Return [x, y] of the center of cell containing provided text 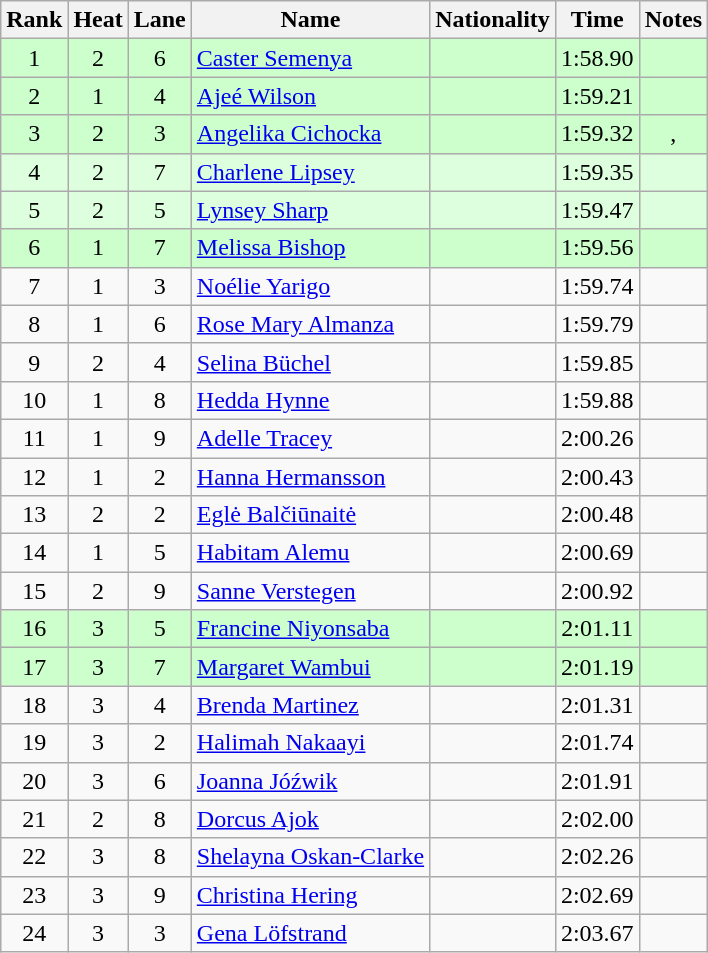
Eglė Balčiūnaitė [310, 515]
Dorcus Ajok [310, 819]
2:02.69 [597, 895]
18 [34, 705]
Halimah Nakaayi [310, 743]
2:01.19 [597, 667]
16 [34, 629]
2:00.26 [597, 438]
2:01.74 [597, 743]
2:00.48 [597, 515]
Habitam Alemu [310, 553]
2:01.91 [597, 781]
1:59.32 [597, 134]
21 [34, 819]
10 [34, 400]
Lane [160, 20]
Brenda Martinez [310, 705]
2:02.26 [597, 857]
2:02.00 [597, 819]
Notes [673, 20]
Rank [34, 20]
1:59.35 [597, 172]
, [673, 134]
2:00.92 [597, 591]
1:59.88 [597, 400]
1:59.21 [597, 96]
Rose Mary Almanza [310, 324]
Charlene Lipsey [310, 172]
Sanne Verstegen [310, 591]
2:03.67 [597, 933]
Shelayna Oskan-Clarke [310, 857]
1:58.90 [597, 58]
Caster Semenya [310, 58]
19 [34, 743]
20 [34, 781]
Hedda Hynne [310, 400]
Noélie Yarigo [310, 286]
24 [34, 933]
Nationality [493, 20]
Adelle Tracey [310, 438]
11 [34, 438]
Selina Büchel [310, 362]
1:59.79 [597, 324]
12 [34, 477]
Ajeé Wilson [310, 96]
13 [34, 515]
Hanna Hermansson [310, 477]
Christina Hering [310, 895]
Time [597, 20]
2:00.69 [597, 553]
Name [310, 20]
2:01.11 [597, 629]
2:00.43 [597, 477]
14 [34, 553]
1:59.47 [597, 210]
1:59.74 [597, 286]
17 [34, 667]
Margaret Wambui [310, 667]
Melissa Bishop [310, 248]
1:59.56 [597, 248]
15 [34, 591]
2:01.31 [597, 705]
Francine Niyonsaba [310, 629]
Gena Löfstrand [310, 933]
Angelika Cichocka [310, 134]
Lynsey Sharp [310, 210]
1:59.85 [597, 362]
Joanna Jóźwik [310, 781]
22 [34, 857]
Heat [98, 20]
23 [34, 895]
